Return (x, y) of the center of cell containing provided text 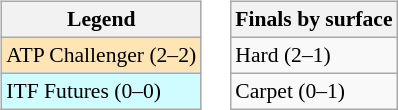
Finals by surface (314, 20)
Legend (101, 20)
Hard (2–1) (314, 55)
Carpet (0–1) (314, 91)
ITF Futures (0–0) (101, 91)
ATP Challenger (2–2) (101, 55)
